Provide the (x, y) coordinate of the cell's center where the given text is located.  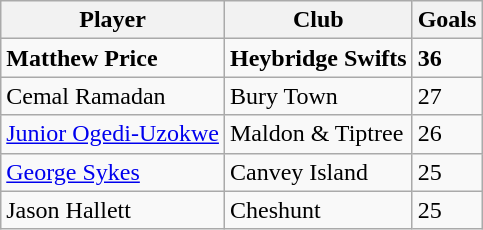
Club (318, 20)
Goals (447, 20)
Matthew Price (113, 58)
Player (113, 20)
Bury Town (318, 96)
Cemal Ramadan (113, 96)
Cheshunt (318, 210)
Junior Ogedi-Uzokwe (113, 134)
George Sykes (113, 172)
Heybridge Swifts (318, 58)
36 (447, 58)
27 (447, 96)
26 (447, 134)
Canvey Island (318, 172)
Jason Hallett (113, 210)
Maldon & Tiptree (318, 134)
